Determine the (x, y) coordinate at the center of the cell enclosing the given text.  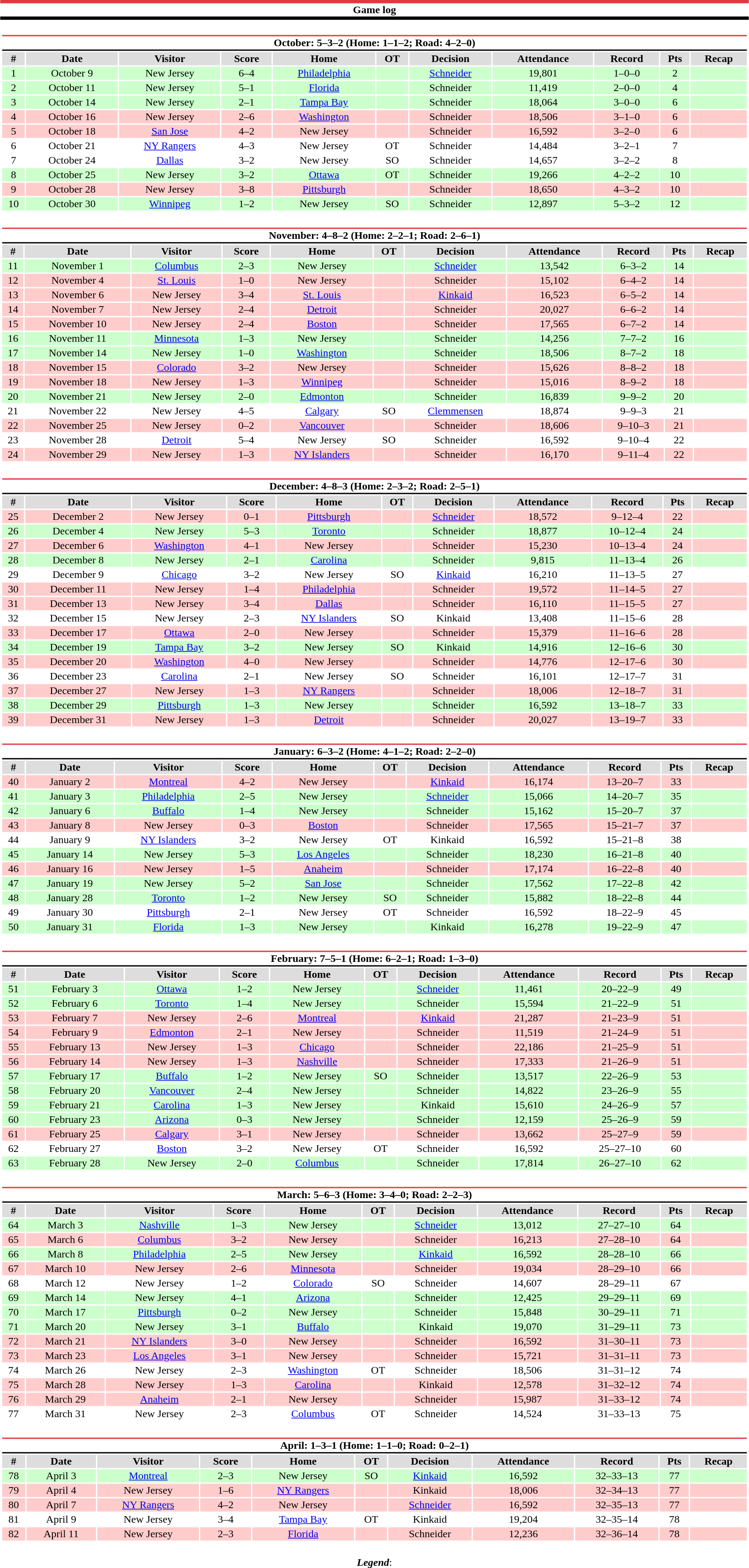
February 17 (75, 1076)
5–4 (246, 440)
15–20–7 (625, 811)
18–22–8 (625, 898)
1–6 (226, 1491)
4–3 (246, 146)
9,815 (542, 560)
January 9 (70, 840)
April 4 (61, 1491)
3–2–1 (627, 146)
November 11 (77, 338)
February 23 (75, 1119)
36 (13, 676)
8–7–2 (634, 353)
March 6 (65, 1240)
0–1 (252, 517)
65 (13, 1240)
February 14 (75, 1061)
25 (13, 517)
16,101 (542, 676)
18,606 (554, 425)
November 22 (77, 411)
3–0 (239, 1341)
21,287 (529, 1018)
34 (13, 647)
11,419 (543, 88)
December 27 (78, 691)
14,607 (527, 1283)
March 20 (65, 1327)
14,916 (542, 647)
18,230 (539, 855)
January 2 (70, 782)
31–30–11 (619, 1341)
70 (13, 1312)
February 7 (75, 1018)
November: 4–8–2 (Home: 2–2–1; Road: 2–6–1) (374, 236)
January 19 (70, 884)
23–26–9 (620, 1090)
16,523 (554, 295)
November 25 (77, 425)
25–26–9 (620, 1119)
11,461 (529, 989)
15–21–8 (625, 840)
October 9 (72, 73)
March 14 (65, 1298)
October 25 (72, 175)
February 3 (75, 989)
6–7–2 (634, 324)
18–22–9 (625, 913)
January 14 (70, 855)
15,848 (527, 1312)
11–13–5 (628, 575)
50 (13, 927)
9 (13, 190)
January 31 (70, 927)
3–8 (246, 190)
11–13–4 (628, 560)
4–3–2 (627, 190)
12–18–7 (628, 691)
6–4–2 (634, 280)
November 21 (77, 396)
15,230 (542, 546)
14,822 (529, 1090)
January 8 (70, 826)
30–29–11 (619, 1312)
9–11–4 (634, 454)
December 13 (78, 604)
26–27–10 (620, 1163)
February 21 (75, 1105)
6–5–2 (634, 295)
81 (14, 1520)
March 21 (65, 1341)
February 28 (75, 1163)
82 (14, 1534)
December 31 (78, 720)
16,278 (539, 927)
December 6 (78, 546)
16–22–8 (625, 869)
15,102 (554, 280)
February 13 (75, 1047)
January 16 (70, 869)
2–0–0 (627, 88)
April 7 (61, 1505)
October 16 (72, 117)
15,162 (539, 811)
9–10–4 (634, 440)
April 11 (61, 1534)
12,236 (523, 1534)
1–0–0 (627, 73)
12,897 (543, 204)
December 19 (78, 647)
November 15 (77, 367)
9–10–3 (634, 425)
12,578 (527, 1385)
72 (13, 1341)
16,210 (542, 575)
11–15–6 (628, 618)
5–1 (246, 88)
14,484 (543, 146)
April 3 (61, 1476)
31–32–12 (619, 1385)
3 (13, 102)
Clemmensen (455, 411)
43 (13, 826)
17–22–8 (625, 884)
61 (13, 1134)
February 27 (75, 1148)
November 29 (77, 454)
56 (13, 1061)
20–22–9 (620, 989)
November 14 (77, 353)
23 (13, 440)
March 12 (65, 1283)
15,721 (527, 1356)
January: 6–3–2 (Home: 4–1–2; Road: 2–2–0) (374, 751)
17,333 (529, 1061)
3–2–0 (627, 132)
9–9–3 (634, 411)
25–27–10 (620, 1148)
15,379 (542, 633)
10–12–4 (628, 531)
February 9 (75, 1032)
11 (13, 266)
21–24–9 (620, 1032)
8–9–2 (634, 382)
December 9 (78, 575)
October: 5–3–2 (Home: 1–1–2; Road: 4–2–0) (374, 43)
3–0–0 (627, 102)
11–14–5 (628, 589)
13–20–7 (625, 782)
14,776 (542, 662)
December 4 (78, 531)
14,657 (543, 161)
52 (13, 1003)
15,610 (529, 1105)
31–31–11 (619, 1356)
39 (13, 720)
March 10 (65, 1269)
1 (13, 73)
December 8 (78, 560)
18,877 (542, 531)
28–29–10 (619, 1269)
15,066 (539, 797)
11–15–5 (628, 604)
32–35–13 (617, 1505)
19,266 (543, 175)
18,064 (543, 102)
January 28 (70, 898)
28–29–11 (619, 1283)
15 (13, 324)
5 (13, 132)
12–17–6 (628, 662)
13,517 (529, 1076)
January 3 (70, 797)
March 28 (65, 1385)
October 14 (72, 102)
31–31–12 (619, 1370)
19–22–9 (625, 927)
12–16–6 (628, 647)
21–26–9 (620, 1061)
5–2 (247, 884)
3–1–0 (627, 117)
6–3–2 (634, 266)
76 (13, 1399)
February 20 (75, 1090)
15,626 (554, 367)
14,524 (527, 1414)
19,070 (527, 1327)
32–34–13 (617, 1491)
December 2 (78, 517)
December 23 (78, 676)
63 (13, 1163)
32–33–13 (617, 1476)
31–29–11 (619, 1327)
48 (13, 898)
17,562 (539, 884)
31–33–13 (619, 1414)
4–0 (252, 662)
January 6 (70, 811)
32–36–14 (617, 1534)
15,987 (527, 1399)
March 26 (65, 1370)
16,839 (554, 396)
21–22–9 (620, 1003)
October 24 (72, 161)
3–2–2 (627, 161)
December 29 (78, 705)
16–21–8 (625, 855)
18,572 (542, 517)
March 31 (65, 1414)
24–26–9 (620, 1105)
March 23 (65, 1356)
October 28 (72, 190)
13–18–7 (628, 705)
29 (13, 575)
54 (13, 1032)
March 3 (65, 1225)
16,170 (554, 454)
November 28 (77, 440)
29–29–11 (619, 1298)
14–20–7 (625, 797)
19,801 (543, 73)
10–13–4 (628, 546)
December 15 (78, 618)
15,016 (554, 382)
6–4 (246, 73)
9–12–4 (628, 517)
27–28–10 (619, 1240)
12,159 (529, 1119)
March 17 (65, 1312)
5–3–2 (627, 204)
17,814 (529, 1163)
8–8–2 (634, 367)
80 (14, 1505)
13,408 (542, 618)
9–9–2 (634, 396)
32–35–14 (617, 1520)
December: 4–8–3 (Home: 2–3–2; Road: 2–5–1) (374, 486)
68 (13, 1283)
15,882 (539, 898)
October 30 (72, 204)
17,174 (539, 869)
April 9 (61, 1520)
February: 7–5–1 (Home: 6–2–1; Road: 1–3–0) (374, 959)
11–16–6 (628, 633)
31–33–12 (619, 1399)
11,519 (529, 1032)
November 7 (77, 309)
1–5 (247, 869)
March 8 (65, 1254)
16,110 (542, 604)
18,874 (554, 411)
13,662 (529, 1134)
Game log (374, 10)
March: 5–6–3 (Home: 3–4–0; Road: 2–2–3) (374, 1195)
13 (13, 295)
November 1 (77, 266)
March 29 (65, 1399)
13,542 (554, 266)
12,425 (527, 1298)
February 25 (75, 1134)
4–2–2 (627, 175)
12–17–7 (628, 676)
October 21 (72, 146)
November 4 (77, 280)
41 (13, 797)
16,174 (539, 782)
4–5 (246, 411)
April: 1–3–1 (Home: 1–1–0; Road: 0–2–1) (374, 1445)
November 6 (77, 295)
November 10 (77, 324)
16,213 (527, 1240)
19,204 (523, 1520)
18,650 (543, 190)
13,012 (527, 1225)
15–21–7 (625, 826)
14,256 (554, 338)
79 (14, 1491)
October 18 (72, 132)
December 11 (78, 589)
December 17 (78, 633)
28–28–10 (619, 1254)
19 (13, 382)
7–7–2 (634, 338)
25–27–9 (620, 1134)
22–26–9 (620, 1076)
58 (13, 1090)
19,572 (542, 589)
February 6 (75, 1003)
22,186 (529, 1047)
13–19–7 (628, 720)
27–27–10 (619, 1225)
November 18 (77, 382)
32 (13, 618)
46 (13, 869)
21–25–9 (620, 1047)
October 11 (72, 88)
19,034 (527, 1269)
17 (13, 353)
December 20 (78, 662)
15,594 (529, 1003)
6–6–2 (634, 309)
January 30 (70, 913)
21–23–9 (620, 1018)
